From the cell containing the given text, extract its center point as [x, y] coordinate. 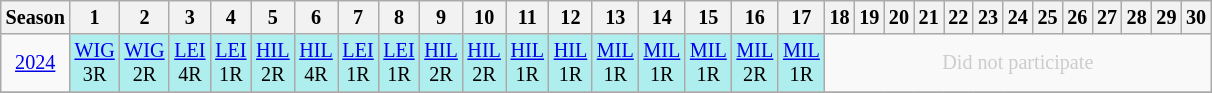
20 [899, 18]
WIG2R [145, 63]
4 [230, 18]
HIL4R [316, 63]
10 [484, 18]
5 [272, 18]
27 [1107, 18]
13 [616, 18]
MIL2R [756, 63]
17 [802, 18]
11 [528, 18]
Season [36, 18]
2024 [36, 63]
22 [959, 18]
8 [398, 18]
30 [1196, 18]
1 [95, 18]
9 [440, 18]
14 [662, 18]
23 [988, 18]
LEI4R [190, 63]
29 [1167, 18]
24 [1018, 18]
6 [316, 18]
12 [570, 18]
2 [145, 18]
Did not participate [1018, 63]
26 [1077, 18]
WIG3R [95, 63]
28 [1137, 18]
15 [708, 18]
21 [929, 18]
19 [869, 18]
7 [358, 18]
18 [840, 18]
3 [190, 18]
16 [756, 18]
25 [1048, 18]
